Identify which cell holds the provided text, then report its [x, y] central coordinate. 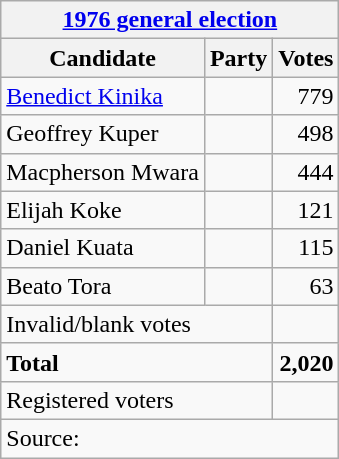
Benedict Kinika [103, 96]
Party [238, 58]
779 [306, 96]
115 [306, 248]
Macpherson Mwara [103, 172]
Geoffrey Kuper [103, 134]
121 [306, 210]
Beato Tora [103, 286]
Candidate [103, 58]
Registered voters [137, 400]
Elijah Koke [103, 210]
Invalid/blank votes [137, 324]
2,020 [306, 362]
498 [306, 134]
Daniel Kuata [103, 248]
444 [306, 172]
Source: [170, 438]
63 [306, 286]
Votes [306, 58]
Total [137, 362]
1976 general election [170, 20]
